Find where the given text appears and provide that cell's center as (X, Y) coordinate. 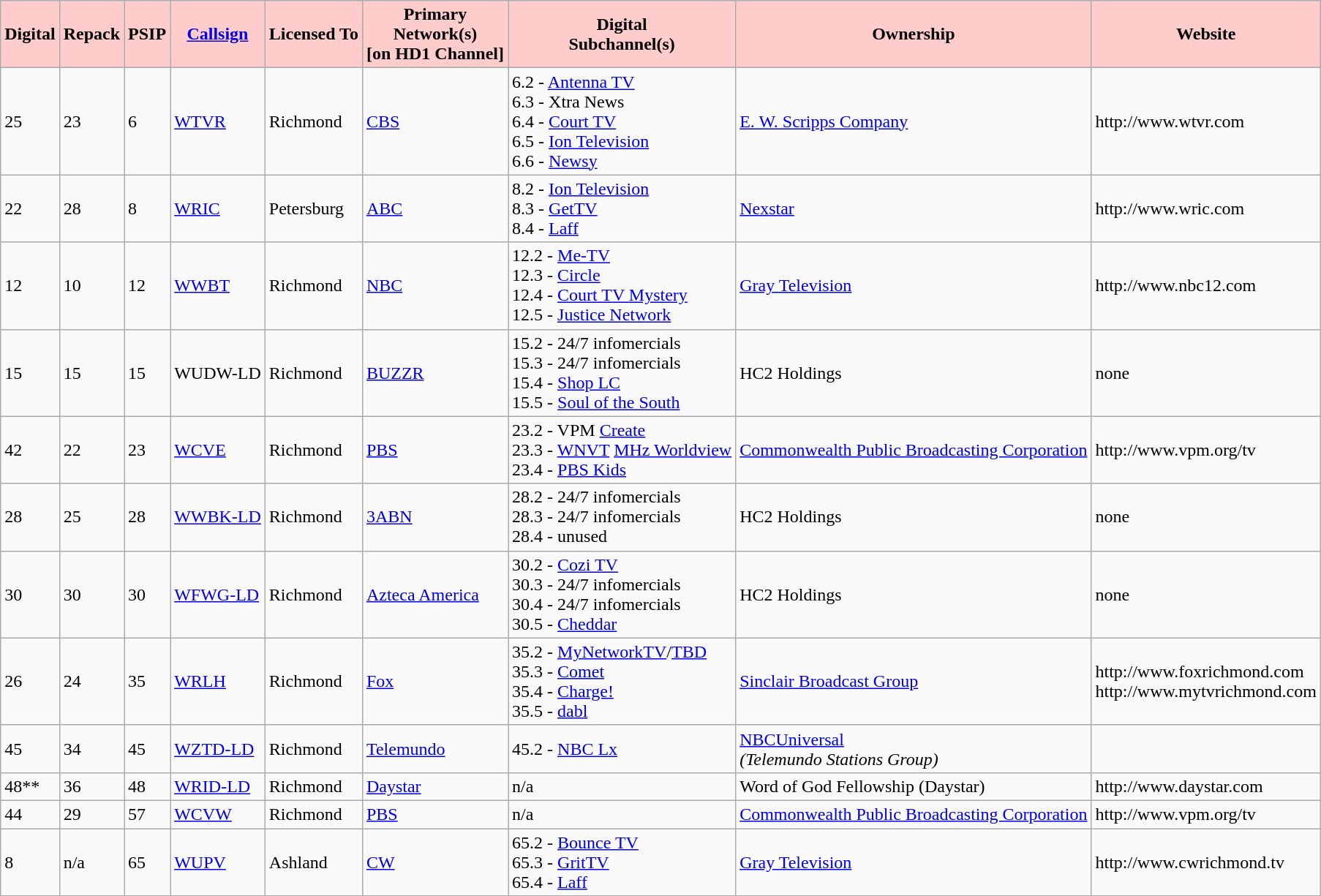
E. W. Scripps Company (914, 121)
WWBK-LD (218, 517)
48** (30, 786)
WRID-LD (218, 786)
35 (148, 682)
Daystar (434, 786)
WRLH (218, 682)
WTVR (218, 121)
Callsign (218, 34)
15.2 - 24/7 infomercials15.3 - 24/7 infomercials15.4 - Shop LC15.5 - Soul of the South (622, 373)
65.2 - Bounce TV65.3 - GritTV65.4 - Laff (622, 862)
42 (30, 450)
65 (148, 862)
BUZZR (434, 373)
10 (91, 285)
57 (148, 814)
Petersburg (313, 208)
29 (91, 814)
http://www.nbc12.com (1205, 285)
23.2 - VPM Create23.3 - WNVT MHz Worldview23.4 - PBS Kids (622, 450)
Word of God Fellowship (Daystar) (914, 786)
Nexstar (914, 208)
NBC (434, 285)
WZTD-LD (218, 749)
6.2 - Antenna TV6.3 - Xtra News6.4 - Court TV6.5 - Ion Television6.6 - Newsy (622, 121)
30.2 - Cozi TV30.3 - 24/7 infomercials30.4 - 24/7 infomercials30.5 - Cheddar (622, 594)
CW (434, 862)
45.2 - NBC Lx (622, 749)
WWBT (218, 285)
Fox (434, 682)
PSIP (148, 34)
Website (1205, 34)
Repack (91, 34)
44 (30, 814)
3ABN (434, 517)
WCVE (218, 450)
WCVW (218, 814)
WUPV (218, 862)
WRIC (218, 208)
DigitalSubchannel(s) (622, 34)
Licensed To (313, 34)
CBS (434, 121)
Telemundo (434, 749)
Sinclair Broadcast Group (914, 682)
6 (148, 121)
http://www.daystar.com (1205, 786)
Ownership (914, 34)
Ashland (313, 862)
24 (91, 682)
WUDW-LD (218, 373)
WFWG-LD (218, 594)
28.2 - 24/7 infomercials28.3 - 24/7 infomercials28.4 - unused (622, 517)
8.2 - Ion Television8.3 - GetTV8.4 - Laff (622, 208)
48 (148, 786)
12.2 - Me-TV12.3 - Circle12.4 - Court TV Mystery12.5 - Justice Network (622, 285)
http://www.wtvr.com (1205, 121)
ABC (434, 208)
26 (30, 682)
Azteca America (434, 594)
Digital (30, 34)
http://www.foxrichmond.comhttp://www.mytvrichmond.com (1205, 682)
http://www.cwrichmond.tv (1205, 862)
NBCUniversal(Telemundo Stations Group) (914, 749)
34 (91, 749)
http://www.wric.com (1205, 208)
36 (91, 786)
PrimaryNetwork(s)[on HD1 Channel] (434, 34)
35.2 - MyNetworkTV/TBD35.3 - Comet35.4 - Charge!35.5 - dabl (622, 682)
